From the cell containing the given text, extract its center point as [X, Y] coordinate. 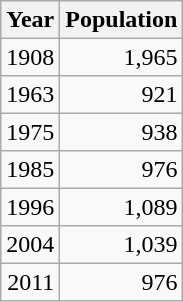
1,089 [122, 206]
1,039 [122, 244]
2004 [30, 244]
2011 [30, 282]
1975 [30, 132]
1985 [30, 170]
1996 [30, 206]
1,965 [122, 56]
Population [122, 20]
938 [122, 132]
1908 [30, 56]
921 [122, 94]
Year [30, 20]
1963 [30, 94]
